Determine the [x, y] coordinate at the center of the cell enclosing the given text.  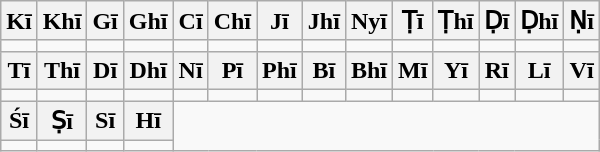
Pī [232, 70]
Nyī [368, 21]
Ghī [148, 21]
Vī [582, 70]
Tī [19, 70]
Yī [456, 70]
Hī [148, 120]
Ṣī [62, 120]
Ṭī [412, 21]
Ḍī [497, 21]
Bī [324, 70]
Ḍhī [540, 21]
Chī [232, 21]
Ṭhī [456, 21]
Dī [105, 70]
Sī [105, 120]
Śī [19, 120]
Bhī [368, 70]
Mī [412, 70]
Rī [497, 70]
Dhī [148, 70]
Gī [105, 21]
Jī [280, 21]
Cī [190, 21]
Kī [19, 21]
Phī [280, 70]
Thī [62, 70]
Ṇī [582, 21]
Nī [190, 70]
Lī [540, 70]
Khī [62, 21]
Jhī [324, 21]
